Locate the cell with the specified text and output its (X, Y) center coordinate. 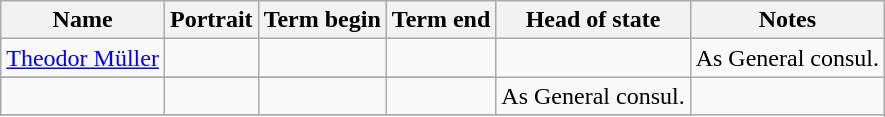
Theodor Müller (83, 58)
Name (83, 20)
Term begin (322, 20)
Portrait (211, 20)
Head of state (593, 20)
Term end (441, 20)
Notes (787, 20)
